Return (x, y) of the center of cell containing provided text 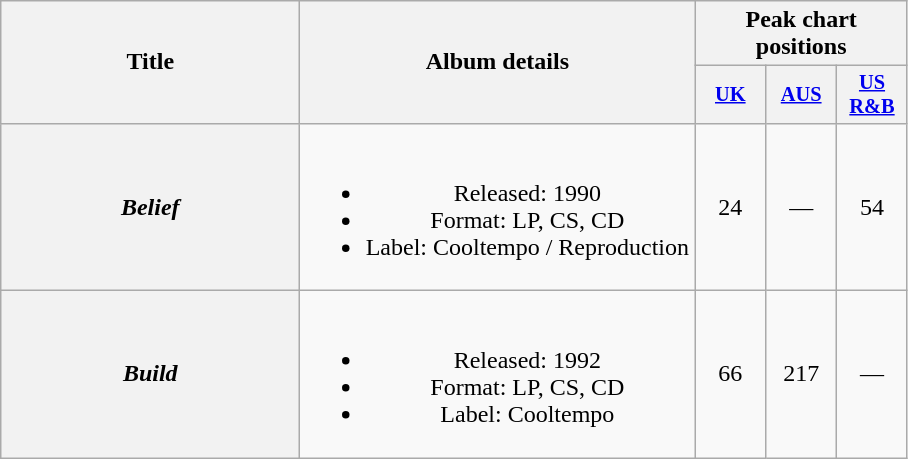
Peak chartpositions (802, 34)
Released: 1990Format: LP, CS, CDLabel: Cooltempo / Reproduction (498, 206)
Album details (498, 62)
217 (802, 374)
Build (150, 374)
Belief (150, 206)
54 (872, 206)
US R&B (872, 95)
Released: 1992Format: LP, CS, CDLabel: Cooltempo (498, 374)
AUS (802, 95)
24 (730, 206)
UK (730, 95)
66 (730, 374)
Title (150, 62)
